Return the (X, Y) coordinate for the center point of the cell that contains the specified text.  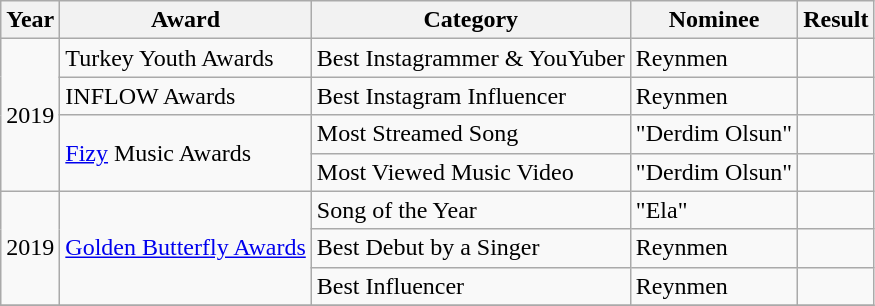
Most Viewed Music Video (470, 172)
Year (30, 20)
Most Streamed Song (470, 134)
Result (836, 20)
Category (470, 20)
Nominee (714, 20)
Fizy Music Awards (186, 153)
Golden Butterfly Awards (186, 248)
Best Instagram Influencer (470, 96)
Best Influencer (470, 286)
Award (186, 20)
Best Debut by a Singer (470, 248)
INFLOW Awards (186, 96)
"Ela" (714, 210)
Turkey Youth Awards (186, 58)
Song of the Year (470, 210)
Best Instagrammer & YouYuber (470, 58)
